Detect which cell encompasses the target text, then output its (x, y) center coordinate. 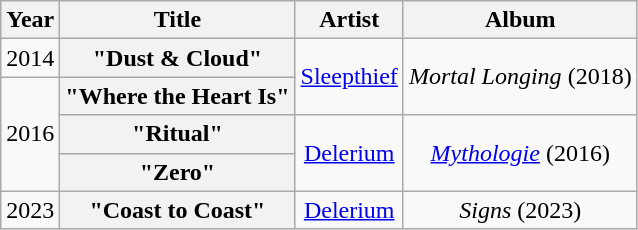
Artist (349, 20)
2016 (30, 134)
Sleepthief (349, 77)
"Where the Heart Is" (178, 96)
"Zero" (178, 172)
2023 (30, 210)
Signs (2023) (520, 210)
"Coast to Coast" (178, 210)
"Dust & Cloud" (178, 58)
Title (178, 20)
Mythologie (2016) (520, 153)
Mortal Longing (2018) (520, 77)
Year (30, 20)
"Ritual" (178, 134)
2014 (30, 58)
Album (520, 20)
